Return [X, Y] of the center of cell containing provided text 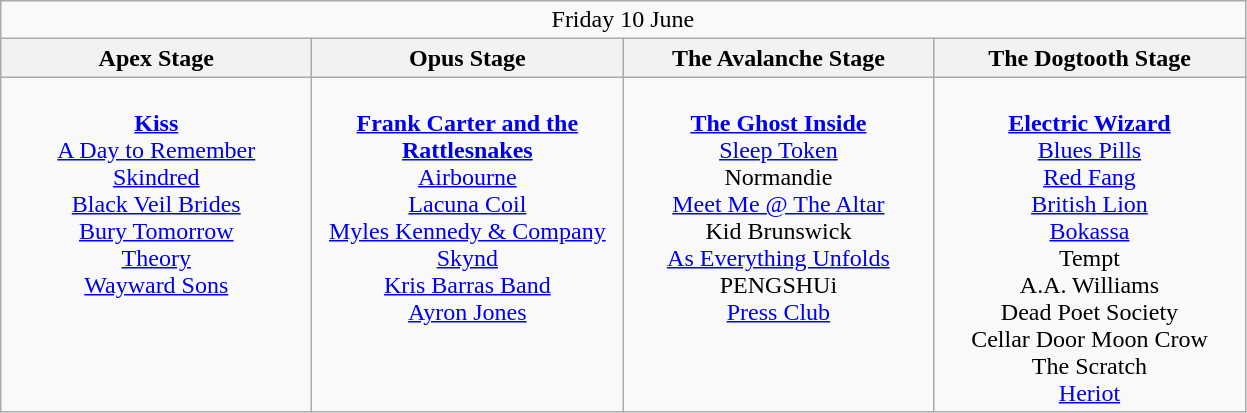
Electric Wizard Blues Pills Red Fang British Lion Bokassa Tempt A.A. Williams Dead Poet Society Cellar Door Moon Crow The Scratch Heriot [1090, 244]
The Avalanche Stage [778, 58]
The Dogtooth Stage [1090, 58]
Opus Stage [468, 58]
Frank Carter and the Rattlesnakes Airbourne Lacuna Coil Myles Kennedy & Company Skynd Kris Barras Band Ayron Jones [468, 244]
The Ghost Inside Sleep Token Normandie Meet Me @ The Altar Kid Brunswick As Everything Unfolds PENGSHUi Press Club [778, 244]
Apex Stage [156, 58]
Friday 10 June [623, 20]
Kiss A Day to Remember Skindred Black Veil Brides Bury Tomorrow Theory Wayward Sons [156, 244]
